Return the [x, y] coordinate for the center point of the cell that contains the specified text.  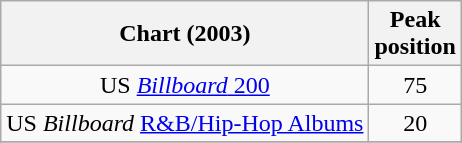
Peakposition [415, 34]
75 [415, 85]
US Billboard R&B/Hip-Hop Albums [185, 123]
US Billboard 200 [185, 85]
20 [415, 123]
Chart (2003) [185, 34]
